For the text-containing cell, return its midpoint in (X, Y) coordinate format. 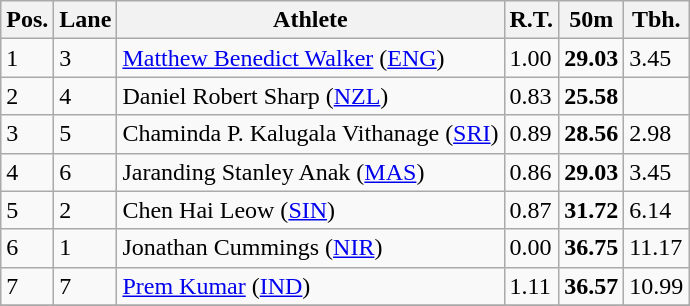
0.89 (532, 134)
1.00 (532, 58)
36.57 (592, 286)
Chen Hai Leow (SIN) (310, 210)
0.87 (532, 210)
Jaranding Stanley Anak (MAS) (310, 172)
Jonathan Cummings (NIR) (310, 248)
0.00 (532, 248)
Athlete (310, 20)
Daniel Robert Sharp (NZL) (310, 96)
36.75 (592, 248)
28.56 (592, 134)
R.T. (532, 20)
Pos. (28, 20)
25.58 (592, 96)
31.72 (592, 210)
0.83 (532, 96)
1.11 (532, 286)
Prem Kumar (IND) (310, 286)
10.99 (656, 286)
Matthew Benedict Walker (ENG) (310, 58)
Lane (86, 20)
2.98 (656, 134)
Tbh. (656, 20)
Chaminda P. Kalugala Vithanage (SRI) (310, 134)
0.86 (532, 172)
50m (592, 20)
11.17 (656, 248)
6.14 (656, 210)
